Output the [X, Y] coordinate of the center of the cell containing the given text.  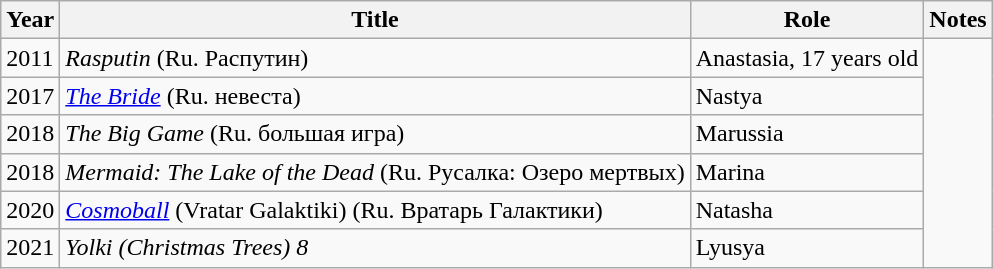
Title [375, 20]
Mermaid: The Lake of the Dead (Ru. Русалка: Озеро мертвых) [375, 172]
2020 [30, 210]
The Big Game (Ru. большая игра) [375, 134]
Year [30, 20]
Yolki (Christmas Trees) 8 [375, 248]
Anastasia, 17 years old [807, 58]
The Bride (Ru. невеста) [375, 96]
Natasha [807, 210]
Marussia [807, 134]
Notes [958, 20]
Rasputin (Ru. Распутин) [375, 58]
Marina [807, 172]
2021 [30, 248]
2011 [30, 58]
Nastya [807, 96]
Cosmoball (Vratar Galaktiki) (Ru. Вратарь Галактики) [375, 210]
2017 [30, 96]
Role [807, 20]
Lyusya [807, 248]
